From the cell containing the given text, extract its center point as [X, Y] coordinate. 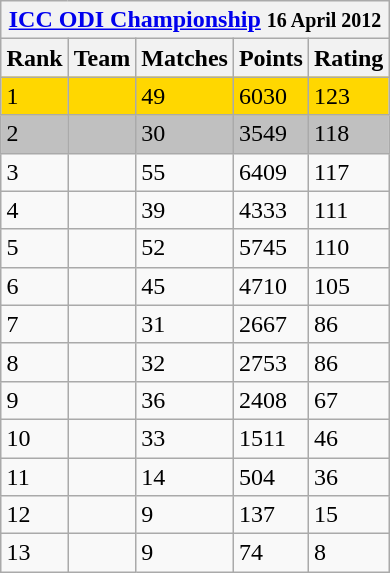
46 [348, 438]
7 [34, 324]
Team [102, 58]
67 [348, 400]
49 [185, 96]
74 [270, 553]
6 [34, 286]
5745 [270, 248]
15 [348, 515]
Rating [348, 58]
Points [270, 58]
123 [348, 96]
2408 [270, 400]
5 [34, 248]
4710 [270, 286]
11 [34, 477]
1511 [270, 438]
Rank [34, 58]
12 [34, 515]
30 [185, 134]
111 [348, 210]
118 [348, 134]
110 [348, 248]
32 [185, 362]
45 [185, 286]
52 [185, 248]
10 [34, 438]
33 [185, 438]
4333 [270, 210]
31 [185, 324]
6030 [270, 96]
55 [185, 172]
ICC ODI Championship 16 April 2012 [195, 20]
2753 [270, 362]
117 [348, 172]
2 [34, 134]
13 [34, 553]
504 [270, 477]
6409 [270, 172]
Matches [185, 58]
39 [185, 210]
2667 [270, 324]
105 [348, 286]
1 [34, 96]
3549 [270, 134]
14 [185, 477]
137 [270, 515]
3 [34, 172]
4 [34, 210]
